From the cell containing the given text, extract its center point as [x, y] coordinate. 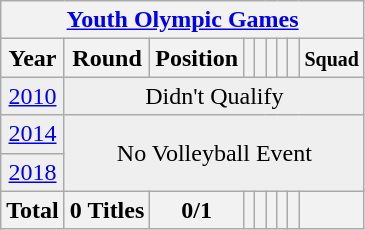
0 Titles [107, 210]
Round [107, 58]
2018 [33, 172]
2010 [33, 96]
Year [33, 58]
0/1 [197, 210]
Squad [332, 58]
Position [197, 58]
2014 [33, 134]
Total [33, 210]
Youth Olympic Games [183, 20]
Didn't Qualify [214, 96]
No Volleyball Event [214, 153]
